Return [x, y] of the center of cell containing provided text 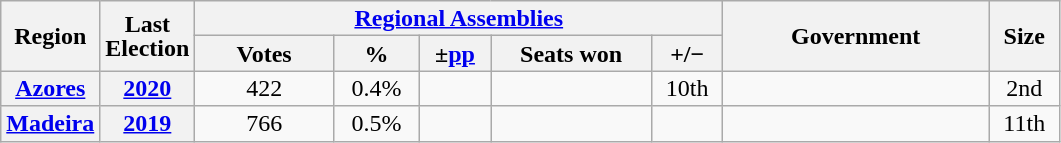
+/− [688, 54]
2020 [148, 88]
0.5% [376, 124]
Votes [264, 54]
Region [50, 36]
Seats won [572, 54]
% [376, 54]
10th [688, 88]
422 [264, 88]
766 [264, 124]
±pp [454, 54]
0.4% [376, 88]
LastElection [148, 36]
2019 [148, 124]
Madeira [50, 124]
Government [856, 36]
2nd [1024, 88]
Azores [50, 88]
Regional Assemblies [459, 18]
11th [1024, 124]
Size [1024, 36]
